Identify which cell holds the provided text, then report its (x, y) central coordinate. 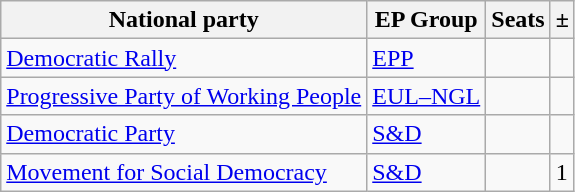
Democratic Rally (184, 58)
Progressive Party of Working People (184, 96)
EUL–NGL (426, 96)
National party (184, 20)
1 (562, 172)
EP Group (426, 20)
± (562, 20)
Democratic Party (184, 134)
EPP (426, 58)
Seats (518, 20)
Movement for Social Democracy (184, 172)
